Determine the (X, Y) coordinate at the center of the cell enclosing the given text.  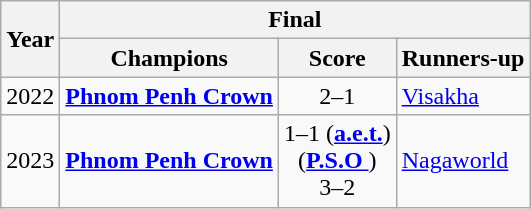
Score (337, 58)
Nagaworld (463, 161)
Champions (170, 58)
Visakha (463, 96)
Year (30, 39)
2022 (30, 96)
1–1 (a.e.t.)(P.S.O )3–2 (337, 161)
2023 (30, 161)
Final (295, 20)
2–1 (337, 96)
Runners-up (463, 58)
